Identify which cell holds the provided text, then report its (x, y) central coordinate. 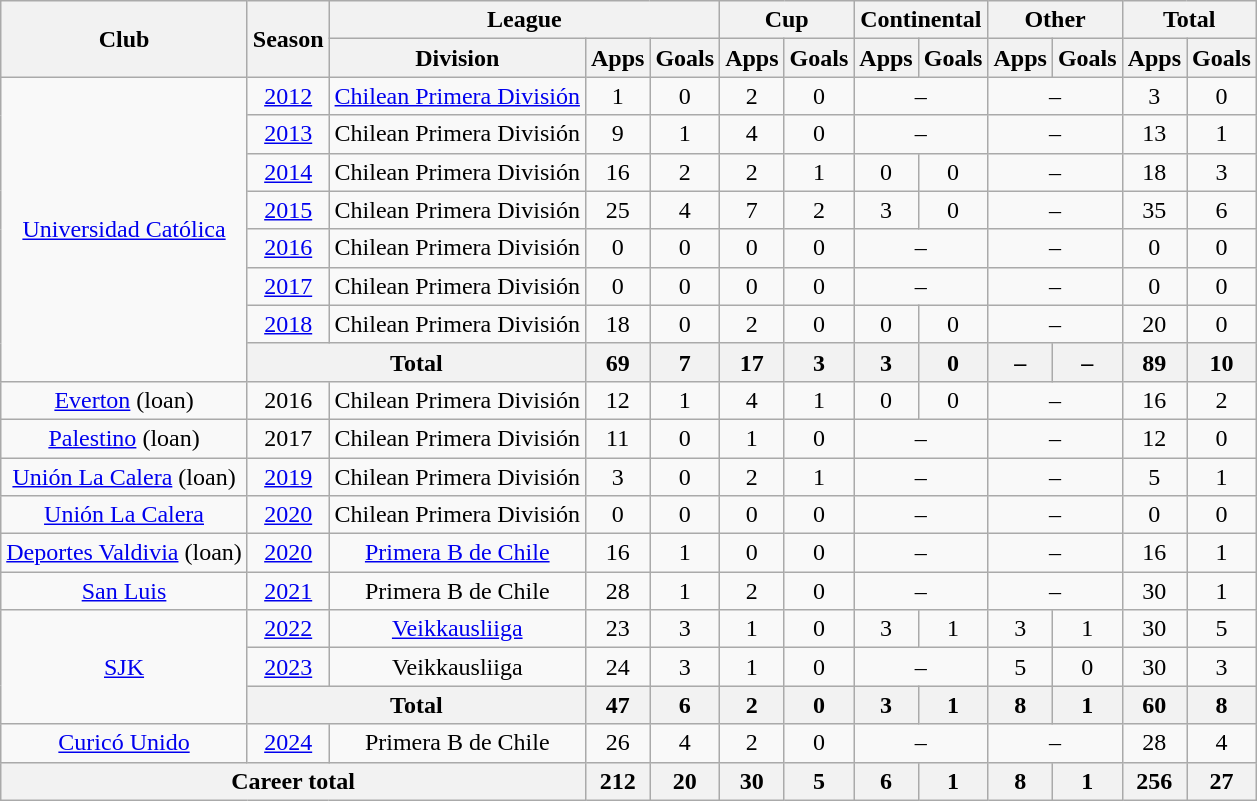
10 (1222, 362)
26 (617, 743)
League (524, 20)
9 (617, 134)
Universidad Católica (124, 229)
Career total (294, 781)
Continental (921, 20)
13 (1154, 134)
35 (1154, 210)
Everton (loan) (124, 400)
Cup (787, 20)
2013 (288, 134)
Curicó Unido (124, 743)
2018 (288, 324)
17 (752, 362)
2019 (288, 477)
Season (288, 39)
25 (617, 210)
2012 (288, 96)
89 (1154, 362)
212 (617, 781)
Palestino (loan) (124, 438)
Deportes Valdivia (loan) (124, 553)
24 (617, 667)
69 (617, 362)
Division (457, 58)
2023 (288, 667)
11 (617, 438)
San Luis (124, 591)
Unión La Calera (124, 515)
Unión La Calera (loan) (124, 477)
Other (1055, 20)
2022 (288, 629)
2014 (288, 172)
256 (1154, 781)
47 (617, 705)
2021 (288, 591)
Club (124, 39)
SJK (124, 667)
23 (617, 629)
2024 (288, 743)
2015 (288, 210)
60 (1154, 705)
27 (1222, 781)
